Detect which cell encompasses the target text, then output its [X, Y] center coordinate. 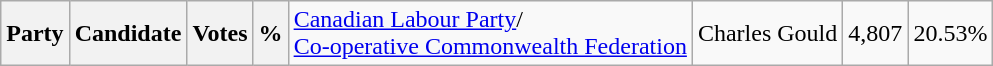
4,807 [876, 34]
Canadian Labour Party/Co-operative Commonwealth Federation [490, 34]
Party [35, 34]
Charles Gould [767, 34]
Votes [220, 34]
% [270, 34]
20.53% [950, 34]
Candidate [128, 34]
